Detect which cell encompasses the target text, then output its (X, Y) center coordinate. 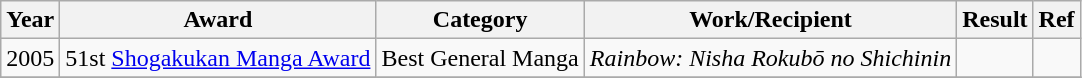
Best General Manga (480, 58)
Year (30, 20)
Ref (1056, 20)
Category (480, 20)
Award (218, 20)
2005 (30, 58)
Rainbow: Nisha Rokubō no Shichinin (770, 58)
Result (995, 20)
Work/Recipient (770, 20)
51st Shogakukan Manga Award (218, 58)
